Identify which cell holds the provided text, then report its (X, Y) central coordinate. 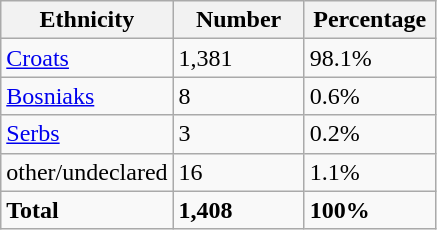
98.1% (370, 58)
0.6% (370, 96)
Percentage (370, 20)
1,408 (238, 210)
Number (238, 20)
16 (238, 172)
3 (238, 134)
Total (87, 210)
8 (238, 96)
0.2% (370, 134)
Ethnicity (87, 20)
Croats (87, 58)
other/undeclared (87, 172)
1.1% (370, 172)
Serbs (87, 134)
Bosniaks (87, 96)
1,381 (238, 58)
100% (370, 210)
